From the cell containing the given text, extract its center point as [x, y] coordinate. 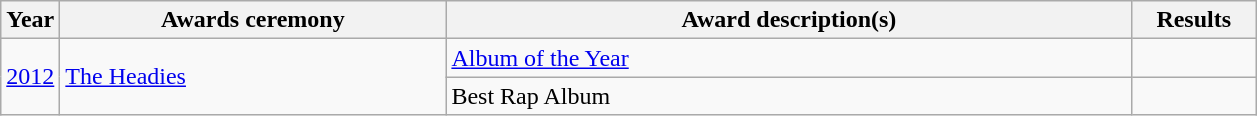
Award description(s) [789, 20]
Year [30, 20]
Album of the Year [789, 58]
The Headies [253, 77]
Awards ceremony [253, 20]
2012 [30, 77]
Best Rap Album [789, 96]
Results [1194, 20]
